Pinpoint the cell where the given text exists, returning its [X, Y] midpoint coordinate. 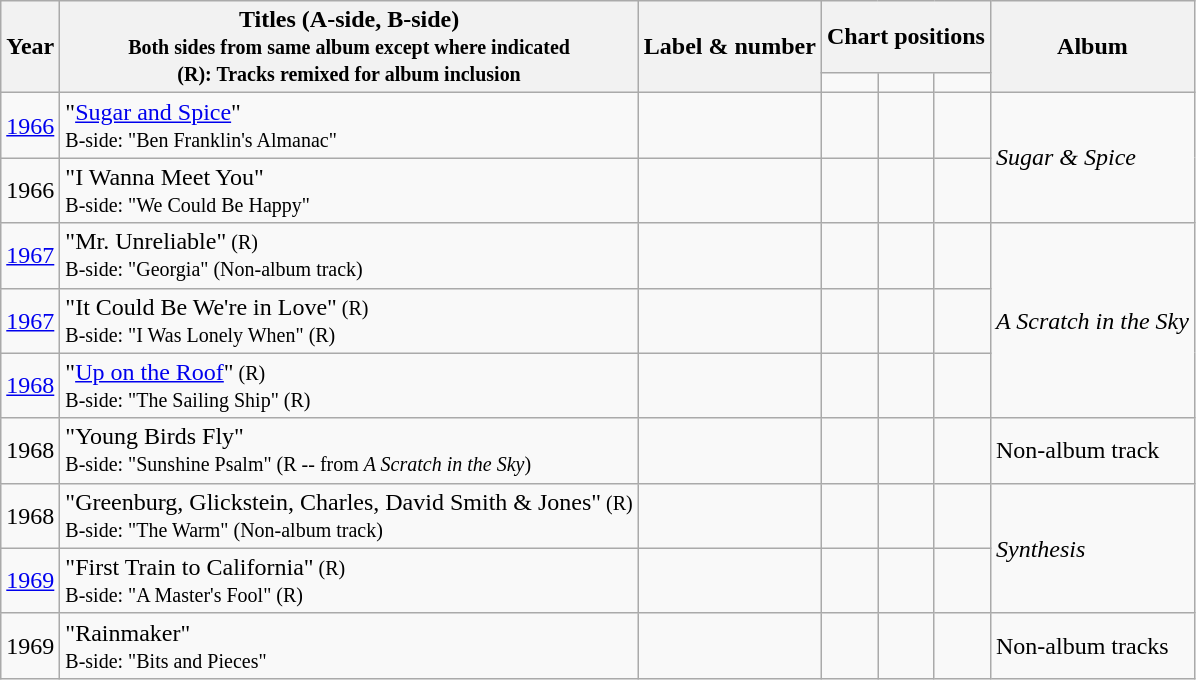
Non-album track [1092, 450]
Sugar & Spice [1092, 158]
Synthesis [1092, 548]
"First Train to California" (R)B-side: "A Master's Fool" (R) [349, 580]
"Mr. Unreliable" (R)B-side: "Georgia" (Non-album track) [349, 256]
"Up on the Roof" (R)B-side: "The Sailing Ship" (R) [349, 386]
"Young Birds Fly"B-side: "Sunshine Psalm" (R -- from A Scratch in the Sky) [349, 450]
Titles (A-side, B-side)Both sides from same album except where indicated(R): Tracks remixed for album inclusion [349, 47]
"I Wanna Meet You"B-side: "We Could Be Happy" [349, 190]
Album [1092, 47]
A Scratch in the Sky [1092, 320]
Non-album tracks [1092, 646]
"Rainmaker"B-side: "Bits and Pieces" [349, 646]
Chart positions [906, 36]
"Greenburg, Glickstein, Charles, David Smith & Jones" (R)B-side: "The Warm" (Non-album track) [349, 516]
"It Could Be We're in Love" (R)B-side: "I Was Lonely When" (R) [349, 320]
"Sugar and Spice"B-side: "Ben Franklin's Almanac" [349, 126]
Year [30, 47]
Label & number [730, 47]
